For the text-containing cell, return its midpoint in (X, Y) coordinate format. 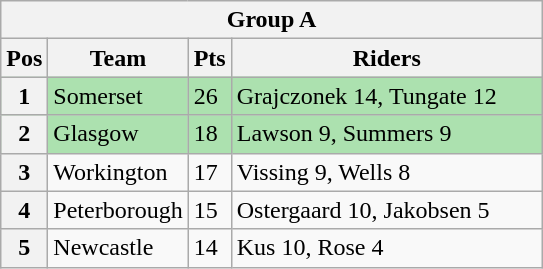
4 (24, 210)
26 (210, 96)
Pos (24, 58)
1 (24, 96)
18 (210, 134)
Pts (210, 58)
Team (118, 58)
Newcastle (118, 248)
Lawson 9, Summers 9 (386, 134)
2 (24, 134)
3 (24, 172)
Ostergaard 10, Jakobsen 5 (386, 210)
Kus 10, Rose 4 (386, 248)
15 (210, 210)
Group A (272, 20)
Workington (118, 172)
Somerset (118, 96)
17 (210, 172)
Vissing 9, Wells 8 (386, 172)
Peterborough (118, 210)
Glasgow (118, 134)
Riders (386, 58)
Grajczonek 14, Tungate 12 (386, 96)
14 (210, 248)
5 (24, 248)
